Return the [x, y] coordinate for the center point of the cell that contains the specified text.  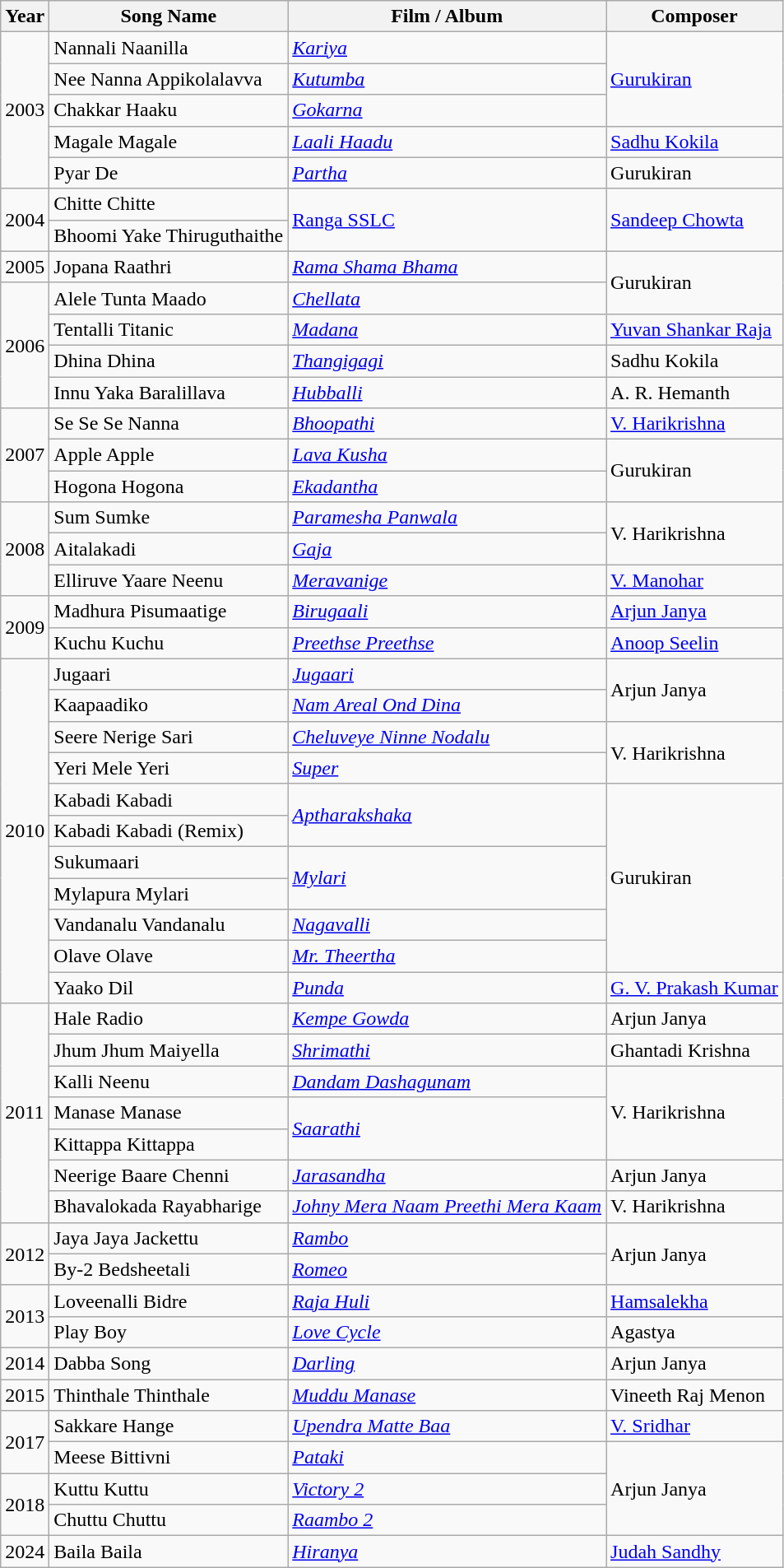
Sum Sumke [169, 518]
Sandeep Chowta [694, 220]
Ekadantha [448, 486]
Kempe Gowda [448, 1019]
Thinthale Thinthale [169, 1395]
2007 [25, 455]
Darling [448, 1363]
Magale Magale [169, 142]
Nee Nanna Appikolalavva [169, 79]
Manase Manase [169, 1113]
Kittappa Kittappa [169, 1144]
Bhoomi Yake Thiruguthaithe [169, 235]
Olave Olave [169, 956]
2024 [25, 1552]
Raambo 2 [448, 1520]
Cheluveye Ninne Nodalu [448, 737]
G. V. Prakash Kumar [694, 988]
2006 [25, 345]
Mr. Theertha [448, 956]
Seere Nerige Sari [169, 737]
2014 [25, 1363]
Sakkare Hange [169, 1426]
Chitte Chitte [169, 204]
2011 [25, 1113]
V. Manohar [694, 580]
Romeo [448, 1269]
Muddu Manase [448, 1395]
Elliruve Yaare Neenu [169, 580]
2003 [25, 110]
Hale Radio [169, 1019]
Preethse Preethse [448, 643]
Bhavalokada Rayabharige [169, 1207]
Nam Areal Ond Dina [448, 705]
2012 [25, 1254]
Kalli Neenu [169, 1082]
Apple Apple [169, 455]
Jopana Raathri [169, 267]
Innu Yaka Baralillava [169, 393]
2009 [25, 627]
Alele Tunta Maado [169, 298]
Upendra Matte Baa [448, 1426]
2013 [25, 1316]
Hogona Hogona [169, 486]
Punda [448, 988]
Nagavalli [448, 925]
Baila Baila [169, 1552]
Laali Haadu [448, 142]
Madhura Pisumaatige [169, 612]
Yeri Mele Yeri [169, 768]
Kuttu Kuttu [169, 1489]
Rama Shama Bhama [448, 267]
Kariya [448, 48]
Hamsalekha [694, 1300]
Film / Album [448, 16]
2017 [25, 1442]
2004 [25, 220]
Pyar De [169, 173]
Yuvan Shankar Raja [694, 329]
Super [448, 768]
Hubballi [448, 393]
Loveenalli Bidre [169, 1300]
Nannali Naanilla [169, 48]
Meravanige [448, 580]
Birugaali [448, 612]
Anoop Seelin [694, 643]
Kutumba [448, 79]
Victory 2 [448, 1489]
Raja Huli [448, 1300]
Partha [448, 173]
Sukumaari [169, 862]
Shrimathi [448, 1050]
Year [25, 16]
Ranga SSLC [448, 220]
2015 [25, 1395]
Dandam Dashagunam [448, 1082]
Chellata [448, 298]
Judah Sandhy [694, 1552]
Kabadi Kabadi (Remix) [169, 831]
Se Se Se Nanna [169, 424]
Kabadi Kabadi [169, 799]
Saarathi [448, 1128]
Chakkar Haaku [169, 110]
Meese Bittivni [169, 1458]
Lava Kusha [448, 455]
Ghantadi Krishna [694, 1050]
Madana [448, 329]
2018 [25, 1505]
Bhoopathi [448, 424]
Mylari [448, 877]
Aitalakadi [169, 549]
Aptharakshaka [448, 815]
Rambo [448, 1238]
Vineeth Raj Menon [694, 1395]
Gokarna [448, 110]
Thangigagi [448, 361]
2010 [25, 831]
Jhum Jhum Maiyella [169, 1050]
Yaako Dil [169, 988]
By-2 Bedsheetali [169, 1269]
Kuchu Kuchu [169, 643]
Hiranya [448, 1552]
Pataki [448, 1458]
Neerige Baare Chenni [169, 1175]
2008 [25, 549]
Chuttu Chuttu [169, 1520]
2005 [25, 267]
Vandanalu Vandanalu [169, 925]
Paramesha Panwala [448, 518]
Dabba Song [169, 1363]
Jaya Jaya Jackettu [169, 1238]
Johny Mera Naam Preethi Mera Kaam [448, 1207]
Jarasandha [448, 1175]
V. Sridhar [694, 1426]
Love Cycle [448, 1332]
Agastya [694, 1332]
Dhina Dhina [169, 361]
Tentalli Titanic [169, 329]
Gaja [448, 549]
Composer [694, 16]
Song Name [169, 16]
Kaapaadiko [169, 705]
Play Boy [169, 1332]
Mylapura Mylari [169, 893]
A. R. Hemanth [694, 393]
